Return the (X, Y) coordinate for the center point of the cell that contains the specified text.  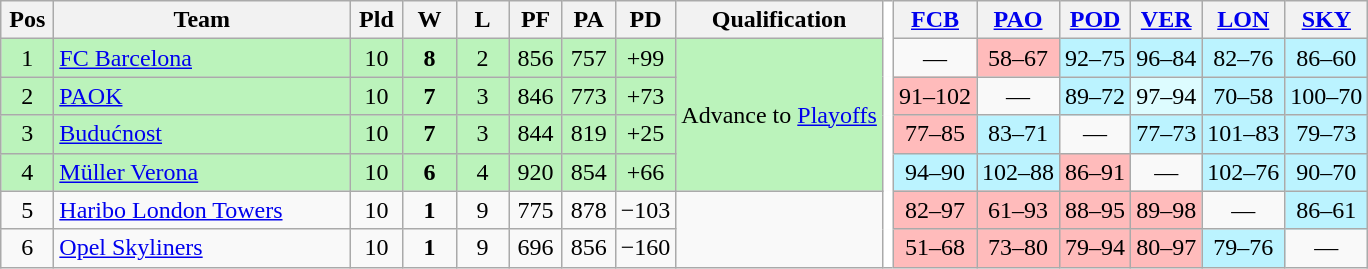
51–68 (934, 248)
Team (202, 20)
PAO (1018, 20)
5 (28, 210)
819 (588, 134)
+73 (646, 96)
Müller Verona (202, 172)
696 (536, 248)
Opel Skyliners (202, 248)
W (430, 20)
8 (430, 58)
79–73 (1326, 134)
82–97 (934, 210)
70–58 (1244, 96)
854 (588, 172)
102–76 (1244, 172)
79–94 (1096, 248)
775 (536, 210)
920 (536, 172)
88–95 (1096, 210)
102–88 (1018, 172)
86–60 (1326, 58)
77–73 (1166, 134)
83–71 (1018, 134)
73–80 (1018, 248)
Qualification (780, 20)
89–98 (1166, 210)
77–85 (934, 134)
757 (588, 58)
FC Barcelona (202, 58)
878 (588, 210)
79–76 (1244, 248)
VER (1166, 20)
846 (536, 96)
82–76 (1244, 58)
−103 (646, 210)
773 (588, 96)
Pos (28, 20)
+25 (646, 134)
100–70 (1326, 96)
+99 (646, 58)
PAOK (202, 96)
58–67 (1018, 58)
90–70 (1326, 172)
PD (646, 20)
92–75 (1096, 58)
+66 (646, 172)
89–72 (1096, 96)
91–102 (934, 96)
Haribo London Towers (202, 210)
101–83 (1244, 134)
86–61 (1326, 210)
PF (536, 20)
Budućnost (202, 134)
Advance to Playoffs (780, 115)
L (482, 20)
844 (536, 134)
PA (588, 20)
FCB (934, 20)
80–97 (1166, 248)
SKY (1326, 20)
96–84 (1166, 58)
97–94 (1166, 96)
61–93 (1018, 210)
Pld (376, 20)
LON (1244, 20)
POD (1096, 20)
−160 (646, 248)
94–90 (934, 172)
86–91 (1096, 172)
